Extract the (X, Y) coordinate from the center of the cell holding the provided text.  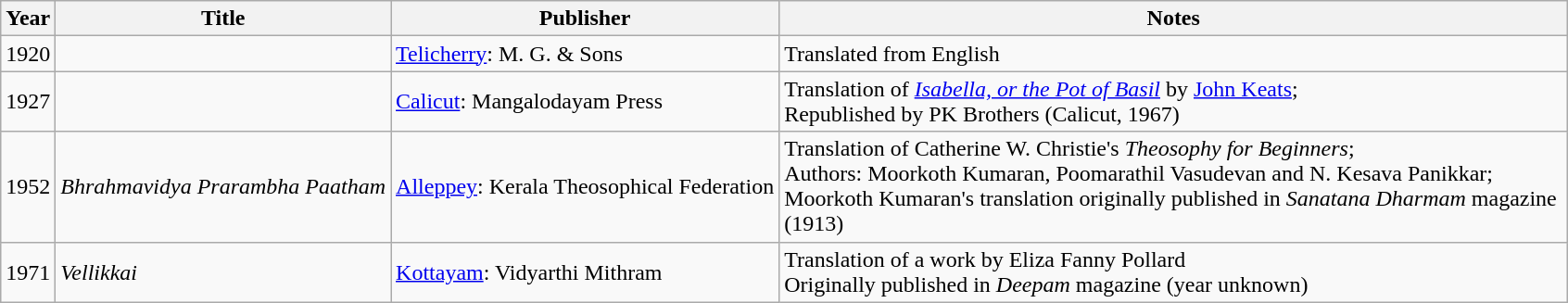
Translation of a work by Eliza Fanny PollardOriginally published in Deepam magazine (year unknown) (1173, 272)
Calicut: Mangalodayam Press (586, 102)
Kottayam: Vidyarthi Mithram (586, 272)
Translation of Isabella, or the Pot of Basil by John Keats;Republished by PK Brothers (Calicut, 1967) (1173, 102)
Title (223, 19)
Publisher (586, 19)
Telicherry: M. G. & Sons (586, 54)
Translated from English (1173, 54)
Notes (1173, 19)
1971 (28, 272)
1952 (28, 187)
Alleppey: Kerala Theosophical Federation (586, 187)
1927 (28, 102)
Year (28, 19)
1920 (28, 54)
Bhrahmavidya Prarambha Paatham (223, 187)
Vellikkai (223, 272)
